Output the [X, Y] coordinate of the center of the cell containing the given text.  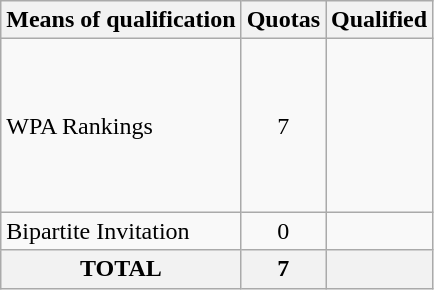
Bipartite Invitation [121, 231]
Means of qualification [121, 20]
0 [283, 231]
Quotas [283, 20]
Qualified [380, 20]
TOTAL [121, 269]
WPA Rankings [121, 126]
